Return (x, y) of the center of cell containing provided text 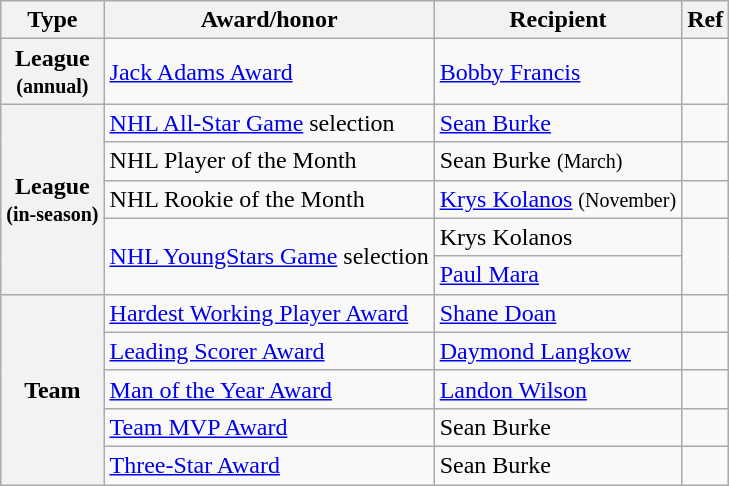
Bobby Francis (558, 72)
Three-Star Award (269, 465)
League(in-season) (52, 199)
Recipient (558, 20)
Team (52, 389)
Daymond Langkow (558, 351)
NHL All-Star Game selection (269, 123)
Krys Kolanos (November) (558, 199)
Leading Scorer Award (269, 351)
NHL YoungStars Game selection (269, 256)
Krys Kolanos (558, 237)
Ref (706, 20)
Man of the Year Award (269, 389)
Hardest Working Player Award (269, 313)
League(annual) (52, 72)
Landon Wilson (558, 389)
Paul Mara (558, 275)
Jack Adams Award (269, 72)
Award/honor (269, 20)
NHL Rookie of the Month (269, 199)
Team MVP Award (269, 427)
Sean Burke (March) (558, 161)
NHL Player of the Month (269, 161)
Shane Doan (558, 313)
Type (52, 20)
